Return the (X, Y) coordinate for the center point of the cell that contains the specified text.  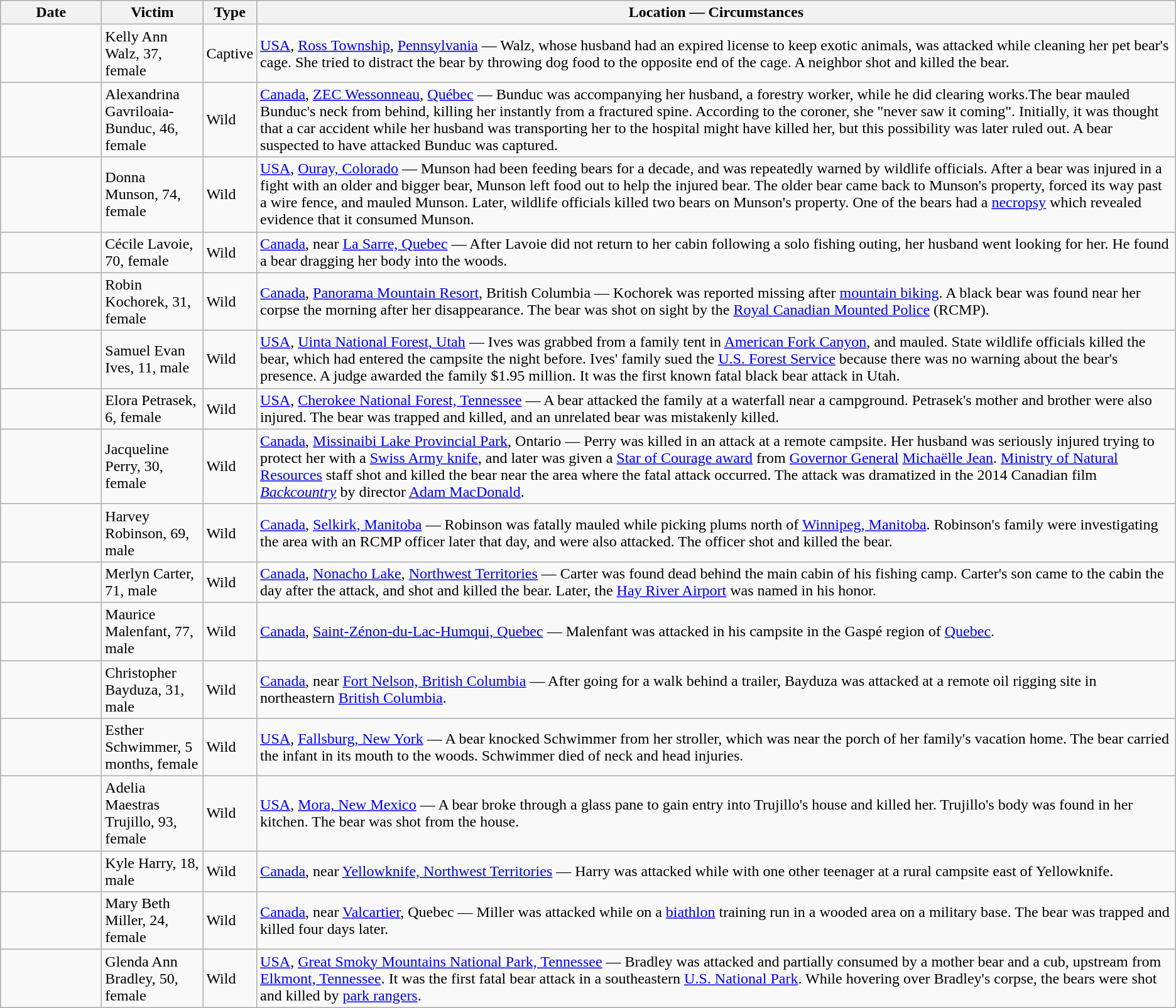
Location — Circumstances (716, 13)
Victim (152, 13)
Donna Munson, 74, female (152, 195)
Captive (230, 53)
Kyle Harry, 18, male (152, 872)
Christopher Bayduza, 31, male (152, 690)
Merlyn Carter, 71, male (152, 582)
Adelia Maestras Trujillo, 93, female (152, 814)
Jacqueline Perry, 30, female (152, 466)
Date (52, 13)
Harvey Robinson, 69, male (152, 533)
Maurice Malenfant, 77, male (152, 631)
Alexandrina Gavriloaia-Bunduc, 46, female (152, 119)
Elora Petrasek, 6, female (152, 408)
Type (230, 13)
Glenda Ann Bradley, 50, female (152, 978)
Cécile Lavoie, 70, female (152, 252)
Canada, Saint-Zénon-du-Lac-Humqui, Quebec — Malenfant was attacked in his campsite in the Gaspé region of Quebec. (716, 631)
Robin Kochorek, 31, female (152, 301)
Canada, near Yellowknife, Northwest Territories — Harry was attacked while with one other teenager at a rural campsite east of Yellowknife. (716, 872)
Mary Beth Miller, 24, female (152, 921)
Samuel Evan Ives, 11, male (152, 359)
Kelly Ann Walz, 37, female (152, 53)
Esther Schwimmer, 5 months, female (152, 747)
